Return the (X, Y) coordinate for the center point of the cell that contains the specified text.  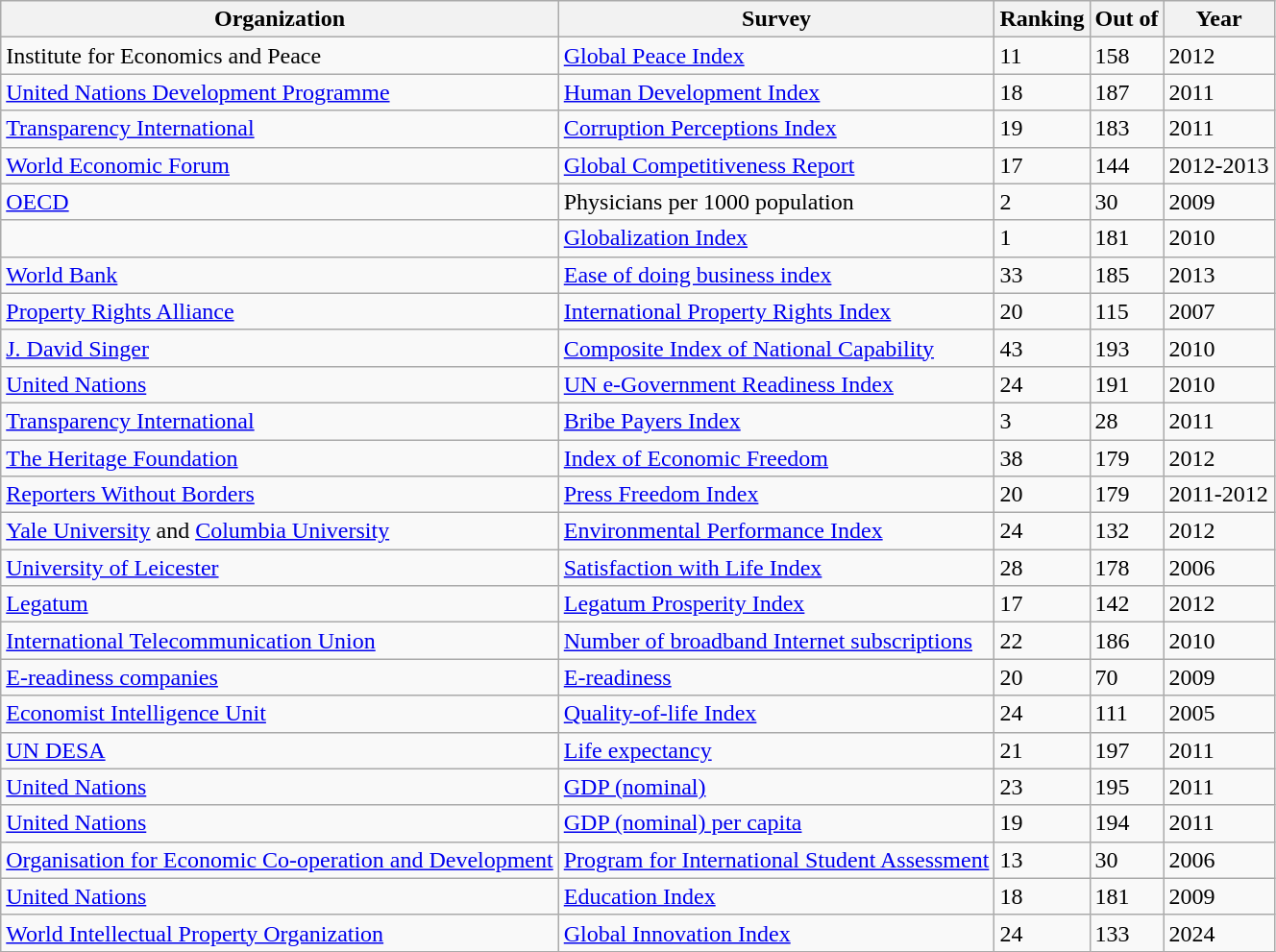
The Heritage Foundation (280, 458)
Environmental Performance Index (776, 531)
Economist Intelligence Unit (280, 714)
United Nations Development Programme (280, 92)
E-readiness (776, 677)
World Economic Forum (280, 165)
144 (1126, 165)
43 (1042, 348)
70 (1126, 677)
Global Innovation Index (776, 933)
GDP (nominal) per capita (776, 823)
Yale University and Columbia University (280, 531)
Organisation for Economic Co-operation and Development (280, 860)
2024 (1218, 933)
193 (1126, 348)
World Intellectual Property Organization (280, 933)
197 (1126, 750)
Property Rights Alliance (280, 311)
Survey (776, 19)
115 (1126, 311)
Education Index (776, 896)
International Telecommunication Union (280, 641)
2011-2012 (1218, 495)
194 (1126, 823)
Institute for Economics and Peace (280, 56)
178 (1126, 568)
133 (1126, 933)
Corruption Perceptions Index (776, 129)
2012-2013 (1218, 165)
Global Competitiveness Report (776, 165)
2005 (1218, 714)
Index of Economic Freedom (776, 458)
23 (1042, 787)
2007 (1218, 311)
33 (1042, 275)
183 (1126, 129)
158 (1126, 56)
3 (1042, 421)
142 (1126, 604)
World Bank (280, 275)
21 (1042, 750)
Out of (1126, 19)
Ease of doing business index (776, 275)
Legatum Prosperity Index (776, 604)
13 (1042, 860)
E-readiness companies (280, 677)
Quality-of-life Index (776, 714)
Legatum (280, 604)
GDP (nominal) (776, 787)
UN e-Government Readiness Index (776, 384)
Ranking (1042, 19)
Reporters Without Borders (280, 495)
International Property Rights Index (776, 311)
185 (1126, 275)
195 (1126, 787)
22 (1042, 641)
187 (1126, 92)
Life expectancy (776, 750)
Human Development Index (776, 92)
132 (1126, 531)
Physicians per 1000 population (776, 202)
Bribe Payers Index (776, 421)
J. David Singer (280, 348)
UN DESA (280, 750)
Number of broadband Internet subscriptions (776, 641)
11 (1042, 56)
Global Peace Index (776, 56)
OECD (280, 202)
Composite Index of National Capability (776, 348)
2 (1042, 202)
186 (1126, 641)
38 (1042, 458)
Program for International Student Assessment (776, 860)
Satisfaction with Life Index (776, 568)
111 (1126, 714)
1 (1042, 238)
Globalization Index (776, 238)
191 (1126, 384)
Press Freedom Index (776, 495)
Organization (280, 19)
University of Leicester (280, 568)
Year (1218, 19)
2013 (1218, 275)
